Detect which cell encompasses the target text, then output its [X, Y] center coordinate. 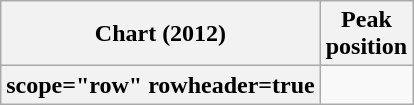
Chart (2012) [160, 34]
Peakposition [366, 34]
scope="row" rowheader=true [160, 85]
